For the text-containing cell, return its midpoint in (x, y) coordinate format. 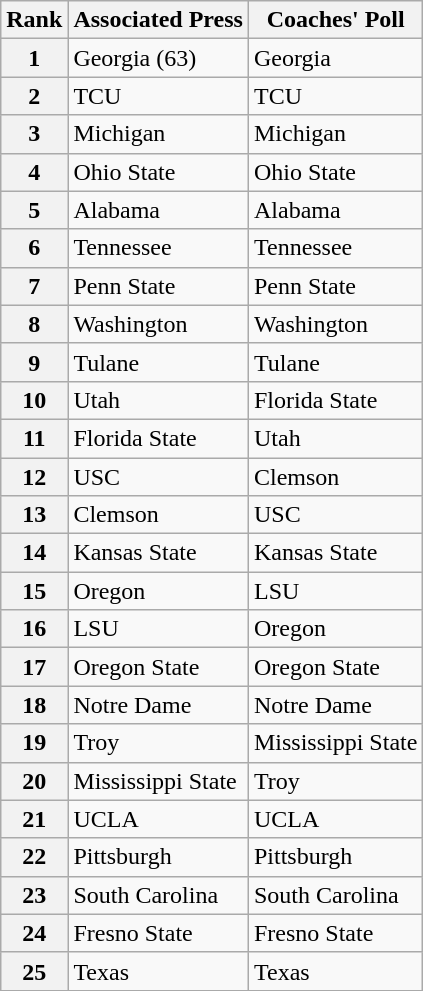
9 (34, 362)
1 (34, 58)
4 (34, 172)
24 (34, 933)
19 (34, 743)
3 (34, 134)
12 (34, 477)
8 (34, 324)
25 (34, 971)
14 (34, 553)
23 (34, 895)
11 (34, 438)
18 (34, 705)
Georgia (63) (158, 58)
7 (34, 286)
Georgia (335, 58)
13 (34, 515)
22 (34, 857)
Coaches' Poll (335, 20)
17 (34, 667)
Associated Press (158, 20)
5 (34, 210)
Rank (34, 20)
6 (34, 248)
16 (34, 629)
21 (34, 819)
10 (34, 400)
2 (34, 96)
15 (34, 591)
20 (34, 781)
